Find where the given text appears and provide that cell's center as [X, Y] coordinate. 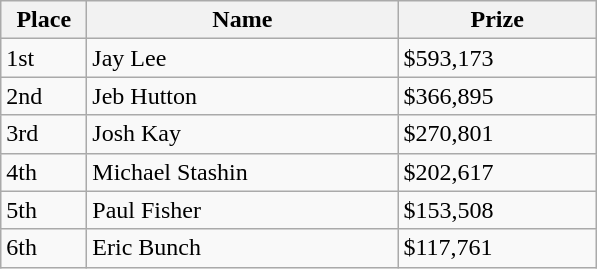
$117,761 [498, 248]
Josh Kay [242, 134]
6th [44, 248]
1st [44, 58]
Jeb Hutton [242, 96]
Place [44, 20]
5th [44, 210]
Paul Fisher [242, 210]
2nd [44, 96]
Prize [498, 20]
$593,173 [498, 58]
$270,801 [498, 134]
Eric Bunch [242, 248]
Michael Stashin [242, 172]
3rd [44, 134]
Name [242, 20]
$366,895 [498, 96]
$202,617 [498, 172]
$153,508 [498, 210]
Jay Lee [242, 58]
4th [44, 172]
